Output the (x, y) coordinate of the center of the cell containing the given text.  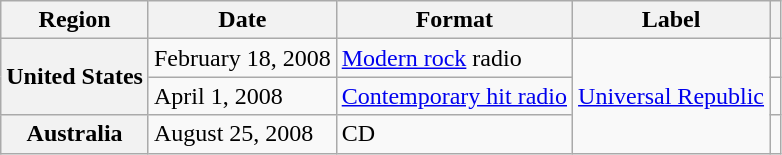
Format (454, 20)
April 1, 2008 (242, 96)
February 18, 2008 (242, 58)
Contemporary hit radio (454, 96)
August 25, 2008 (242, 134)
United States (75, 77)
Modern rock radio (454, 58)
CD (454, 134)
Australia (75, 134)
Date (242, 20)
Region (75, 20)
Universal Republic (672, 96)
Label (672, 20)
